Locate the cell with the specified text and output its (X, Y) center coordinate. 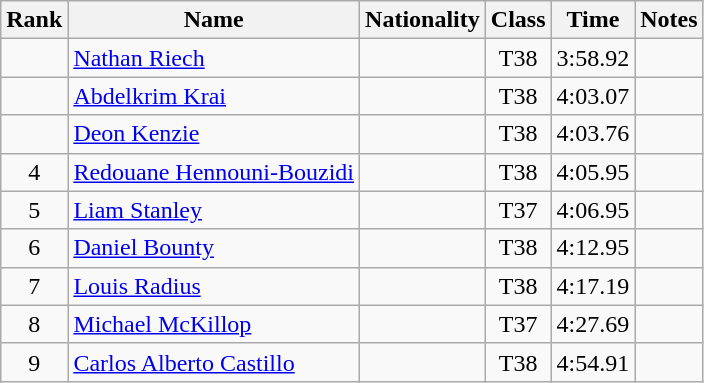
Liam Stanley (214, 210)
Daniel Bounty (214, 248)
Carlos Alberto Castillo (214, 362)
4:12.95 (593, 248)
4 (34, 172)
4:06.95 (593, 210)
Rank (34, 20)
Louis Radius (214, 286)
4:03.76 (593, 134)
7 (34, 286)
4:03.07 (593, 96)
6 (34, 248)
9 (34, 362)
Redouane Hennouni-Bouzidi (214, 172)
4:27.69 (593, 324)
4:54.91 (593, 362)
3:58.92 (593, 58)
4:17.19 (593, 286)
8 (34, 324)
Time (593, 20)
Name (214, 20)
Nathan Riech (214, 58)
Nationality (423, 20)
Class (518, 20)
Michael McKillop (214, 324)
5 (34, 210)
Deon Kenzie (214, 134)
Notes (669, 20)
4:05.95 (593, 172)
Abdelkrim Krai (214, 96)
